Locate the cell with the specified text and output its (x, y) center coordinate. 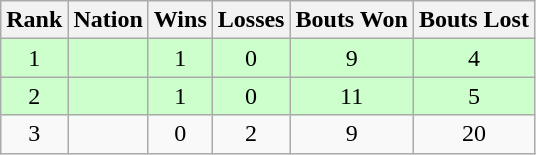
Wins (180, 20)
3 (34, 134)
20 (474, 134)
Losses (251, 20)
Rank (34, 20)
Bouts Lost (474, 20)
11 (352, 96)
5 (474, 96)
4 (474, 58)
Nation (108, 20)
Bouts Won (352, 20)
